Capture the cell that displays the provided text and extract its (x, y) central coordinate. 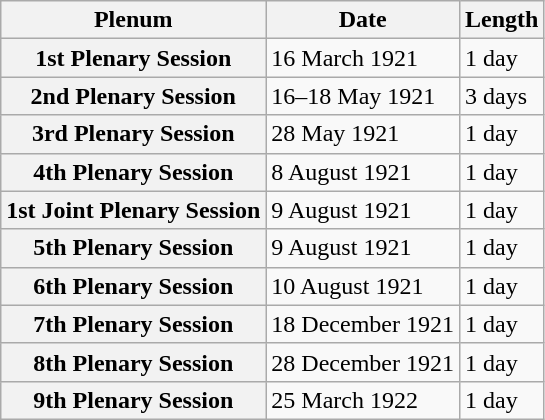
2nd Plenary Session (134, 96)
9th Plenary Session (134, 400)
16–18 May 1921 (363, 96)
Length (501, 20)
1st Plenary Session (134, 58)
1st Joint Plenary Session (134, 210)
7th Plenary Session (134, 324)
28 December 1921 (363, 362)
3 days (501, 96)
3rd Plenary Session (134, 134)
10 August 1921 (363, 286)
5th Plenary Session (134, 248)
Date (363, 20)
6th Plenary Session (134, 286)
8th Plenary Session (134, 362)
28 May 1921 (363, 134)
16 March 1921 (363, 58)
18 December 1921 (363, 324)
25 March 1922 (363, 400)
8 August 1921 (363, 172)
4th Plenary Session (134, 172)
Plenum (134, 20)
